Return the [X, Y] coordinate for the center point of the cell that contains the specified text.  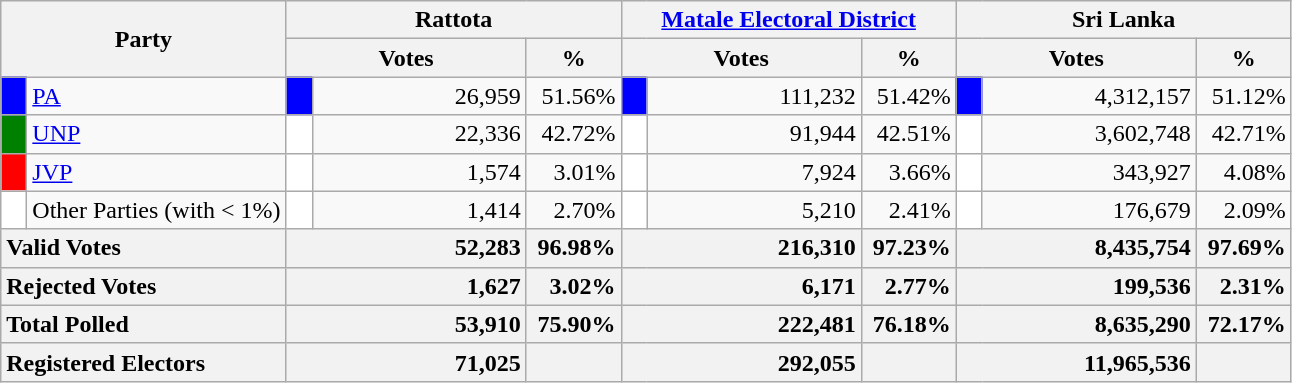
2.41% [908, 210]
Other Parties (with < 1%) [156, 210]
76.18% [908, 324]
72.17% [1244, 324]
176,679 [1089, 210]
3.02% [574, 286]
216,310 [741, 248]
51.12% [1244, 96]
3.01% [574, 172]
Registered Electors [144, 362]
Total Polled [144, 324]
8,435,754 [1076, 248]
199,536 [1076, 286]
2.09% [1244, 210]
Rejected Votes [144, 286]
51.56% [574, 96]
91,944 [754, 134]
7,924 [754, 172]
42.72% [574, 134]
3,602,748 [1089, 134]
UNP [156, 134]
2.31% [1244, 286]
5,210 [754, 210]
222,481 [741, 324]
75.90% [574, 324]
PA [156, 96]
6,171 [741, 286]
Matale Electoral District [788, 20]
4,312,157 [1089, 96]
42.51% [908, 134]
4.08% [1244, 172]
Valid Votes [144, 248]
JVP [156, 172]
96.98% [574, 248]
22,336 [419, 134]
2.77% [908, 286]
26,959 [419, 96]
Party [144, 39]
71,025 [406, 362]
343,927 [1089, 172]
3.66% [908, 172]
97.23% [908, 248]
292,055 [741, 362]
53,910 [406, 324]
Rattota [454, 20]
51.42% [908, 96]
111,232 [754, 96]
8,635,290 [1076, 324]
1,574 [419, 172]
11,965,536 [1076, 362]
Sri Lanka [1124, 20]
1,627 [406, 286]
42.71% [1244, 134]
52,283 [406, 248]
97.69% [1244, 248]
1,414 [419, 210]
2.70% [574, 210]
